Return [X, Y] of the center of cell containing provided text 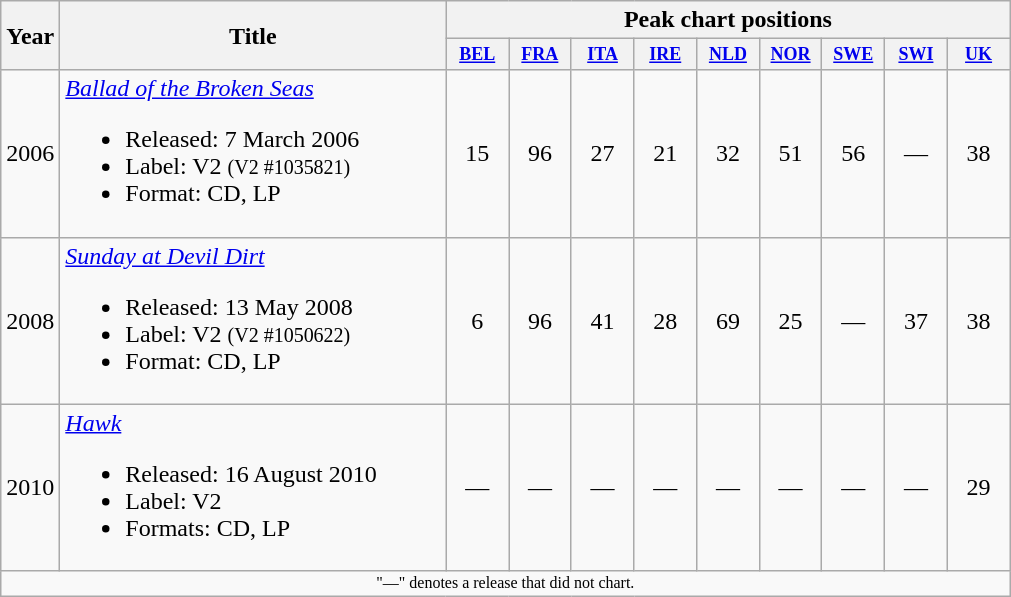
37 [916, 320]
UK [978, 54]
SWI [916, 54]
FRA [540, 54]
56 [854, 154]
BEL [478, 54]
Year [30, 36]
NLD [728, 54]
Title [253, 36]
6 [478, 320]
HawkReleased: 16 August 2010Label: V2Formats: CD, LP [253, 488]
29 [978, 488]
27 [602, 154]
2010 [30, 488]
25 [790, 320]
2008 [30, 320]
2006 [30, 154]
41 [602, 320]
32 [728, 154]
SWE [854, 54]
28 [666, 320]
"—" denotes a release that did not chart. [506, 583]
21 [666, 154]
51 [790, 154]
69 [728, 320]
IRE [666, 54]
Peak chart positions [728, 20]
Sunday at Devil DirtReleased: 13 May 2008Label: V2 (V2 #1050622)Format: CD, LP [253, 320]
15 [478, 154]
Ballad of the Broken SeasReleased: 7 March 2006Label: V2 (V2 #1035821)Format: CD, LP [253, 154]
NOR [790, 54]
ITA [602, 54]
